Output the (X, Y) coordinate of the center of the cell containing the given text.  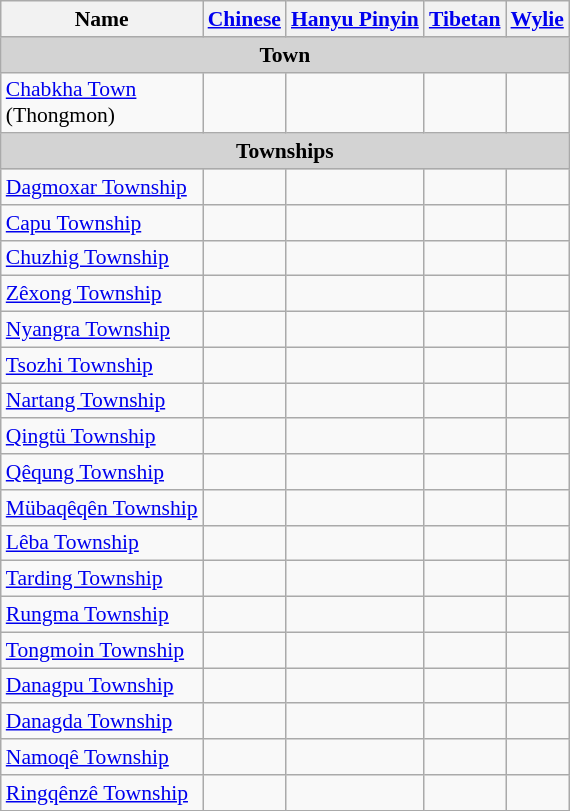
Qêqung Township (102, 472)
Tongmoin Township (102, 650)
Chinese (244, 19)
Zêxong Township (102, 294)
Name (102, 19)
Capu Township (102, 223)
Danagda Township (102, 722)
Qingtü Township (102, 437)
Tarding Township (102, 579)
Townships (285, 152)
Ringqênzê Township (102, 793)
Chuzhig Township (102, 258)
Lêba Township (102, 543)
Hanyu Pinyin (355, 19)
Wylie (538, 19)
Mübaqêqên Township (102, 508)
Danagpu Township (102, 686)
Chabkha Town(Thongmon) (102, 102)
Tibetan (465, 19)
Town (285, 55)
Nyangra Township (102, 330)
Namoqê Township (102, 757)
Rungma Township (102, 615)
Nartang Township (102, 401)
Tsozhi Township (102, 365)
Dagmoxar Township (102, 187)
